Scan for the cell matching the given text and deliver its [x, y] coordinate at center. 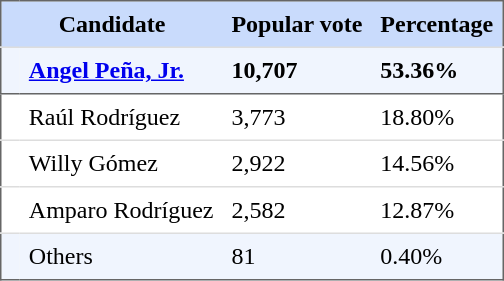
Amparo Rodríguez [122, 210]
14.56% [437, 163]
2,582 [296, 210]
10,707 [296, 70]
0.40% [437, 256]
3,773 [296, 117]
Popular vote [296, 24]
2,922 [296, 163]
18.80% [437, 117]
Angel Peña, Jr. [122, 70]
12.87% [437, 210]
Candidate [112, 24]
53.36% [437, 70]
81 [296, 256]
Raúl Rodríguez [122, 117]
Others [122, 256]
Percentage [437, 24]
Willy Gómez [122, 163]
